Locate the cell with the specified text and output its (X, Y) center coordinate. 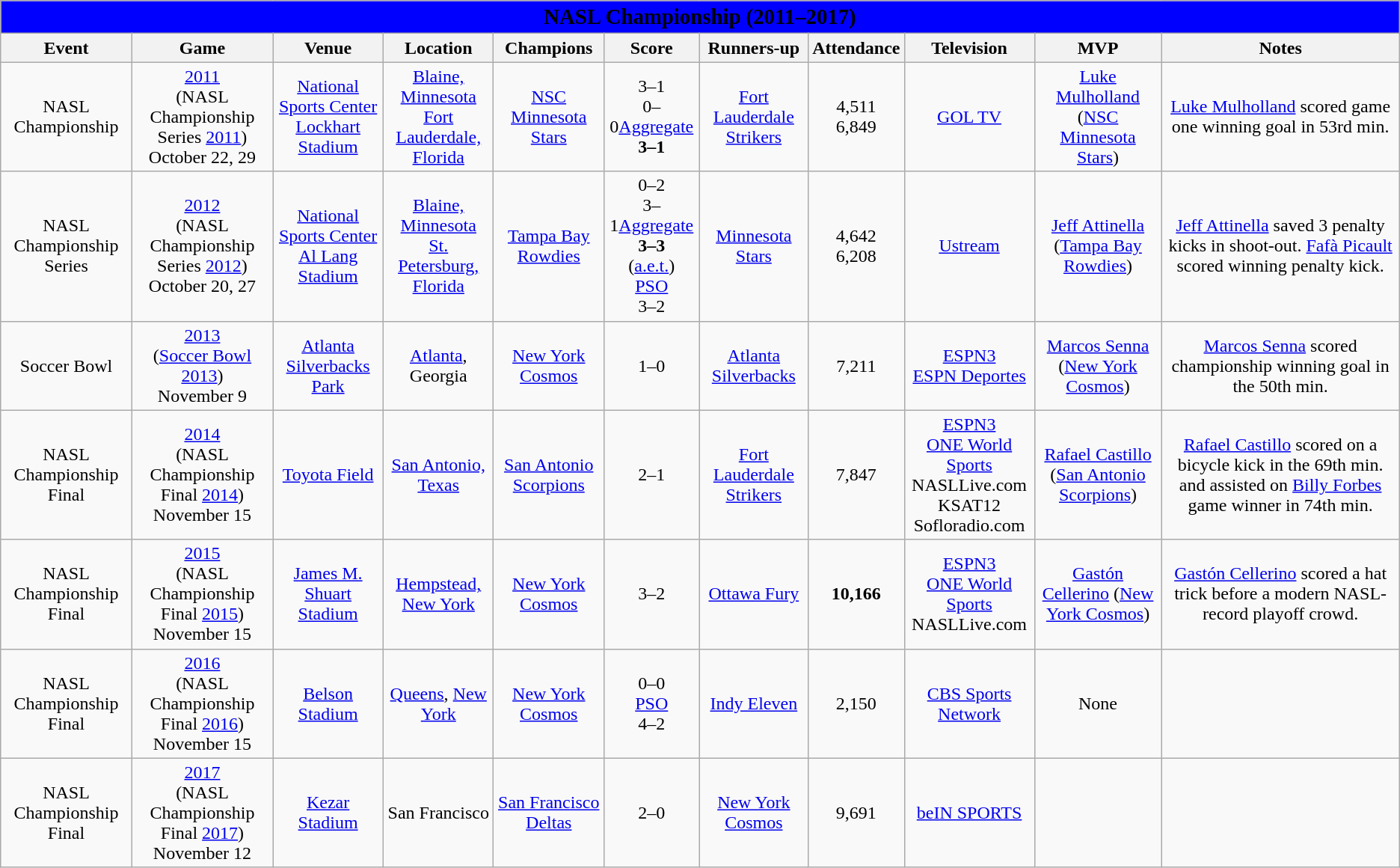
GOL TV (969, 117)
Soccer Bowl (67, 365)
Gastón Cellerino (New York Cosmos) (1098, 594)
Rafael Castillo scored on a bicycle kick in the 69th min. and assisted on Billy Forbes game winner in 74th min. (1280, 474)
0–0PSO4–2 (652, 703)
Jeff Attinella(Tampa Bay Rowdies) (1098, 246)
2012(NASL Championship Series 2012)October 20, 27 (202, 246)
Ustream (969, 246)
Blaine, MinnesotaFort Lauderdale, Florida (438, 117)
2015(NASL Championship Final 2015)November 15 (202, 594)
NASL Championship (2011–2017) (700, 17)
Score (652, 48)
Marcos Senna(New York Cosmos) (1098, 365)
beIN SPORTS (969, 813)
Rafael Castillo(San Antonio Scorpions) (1098, 474)
Hempstead, New York (438, 594)
James M. Shuart Stadium (328, 594)
ESPN3ONE World SportsNASLLive.com (969, 594)
Event (67, 48)
Luke Mulholland scored game one winning goal in 53rd min. (1280, 117)
Toyota Field (328, 474)
Champions (549, 48)
National Sports CenterLockhart Stadium (328, 117)
Atlanta, Georgia (438, 365)
NSC Minnesota Stars (549, 117)
4,6426,208 (856, 246)
Atlanta Silverbacks Park (328, 365)
2013(Soccer Bowl 2013)November 9 (202, 365)
NASL Championship Series (67, 246)
Ottawa Fury (754, 594)
10,166 (856, 594)
San Antonio Scorpions (549, 474)
Atlanta Silverbacks (754, 365)
Minnesota Stars (754, 246)
2017(NASL Championship Final 2017)November 12 (202, 813)
National Sports CenterAl Lang Stadium (328, 246)
Luke Mulholland(NSC Minnesota Stars) (1098, 117)
3–10–0Aggregate3–1 (652, 117)
ESPN3ONE World SportsNASLLive.comKSAT12Sofloradio.com (969, 474)
Location (438, 48)
Belson Stadium (328, 703)
0–23–1Aggregate3–3(a.e.t.)PSO3–2 (652, 246)
2014(NASL Championship Final 2014)November 15 (202, 474)
Blaine, MinnesotaSt. Petersburg, Florida (438, 246)
9,691 (856, 813)
2–1 (652, 474)
2–0 (652, 813)
San Francisco Deltas (549, 813)
NASL Championship (67, 117)
1–0 (652, 365)
San Francisco (438, 813)
2011(NASL Championship Series 2011)October 22, 29 (202, 117)
Television (969, 48)
Attendance (856, 48)
Venue (328, 48)
4,5116,849 (856, 117)
7,847 (856, 474)
Notes (1280, 48)
ESPN3ESPN Deportes (969, 365)
7,211 (856, 365)
MVP (1098, 48)
2,150 (856, 703)
None (1098, 703)
Indy Eleven (754, 703)
San Antonio, Texas (438, 474)
Runners-up (754, 48)
Game (202, 48)
Gastón Cellerino scored a hat trick before a modern NASL-record playoff crowd. (1280, 594)
2016(NASL Championship Final 2016)November 15 (202, 703)
CBS Sports Network (969, 703)
3–2 (652, 594)
Kezar Stadium (328, 813)
Queens, New York (438, 703)
Jeff Attinella saved 3 penalty kicks in shoot-out. Fafà Picault scored winning penalty kick. (1280, 246)
Marcos Senna scored championship winning goal in the 50th min. (1280, 365)
Tampa Bay Rowdies (549, 246)
